Provide the [x, y] coordinate of the cell's center where the given text is located.  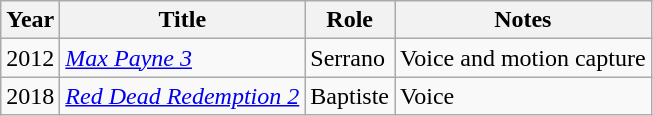
Notes [524, 20]
Baptiste [350, 96]
Serrano [350, 58]
2012 [30, 58]
Title [182, 20]
Red Dead Redemption 2 [182, 96]
Year [30, 20]
Voice and motion capture [524, 58]
2018 [30, 96]
Max Payne 3 [182, 58]
Role [350, 20]
Voice [524, 96]
